Pinpoint the cell where the given text exists, returning its (X, Y) midpoint coordinate. 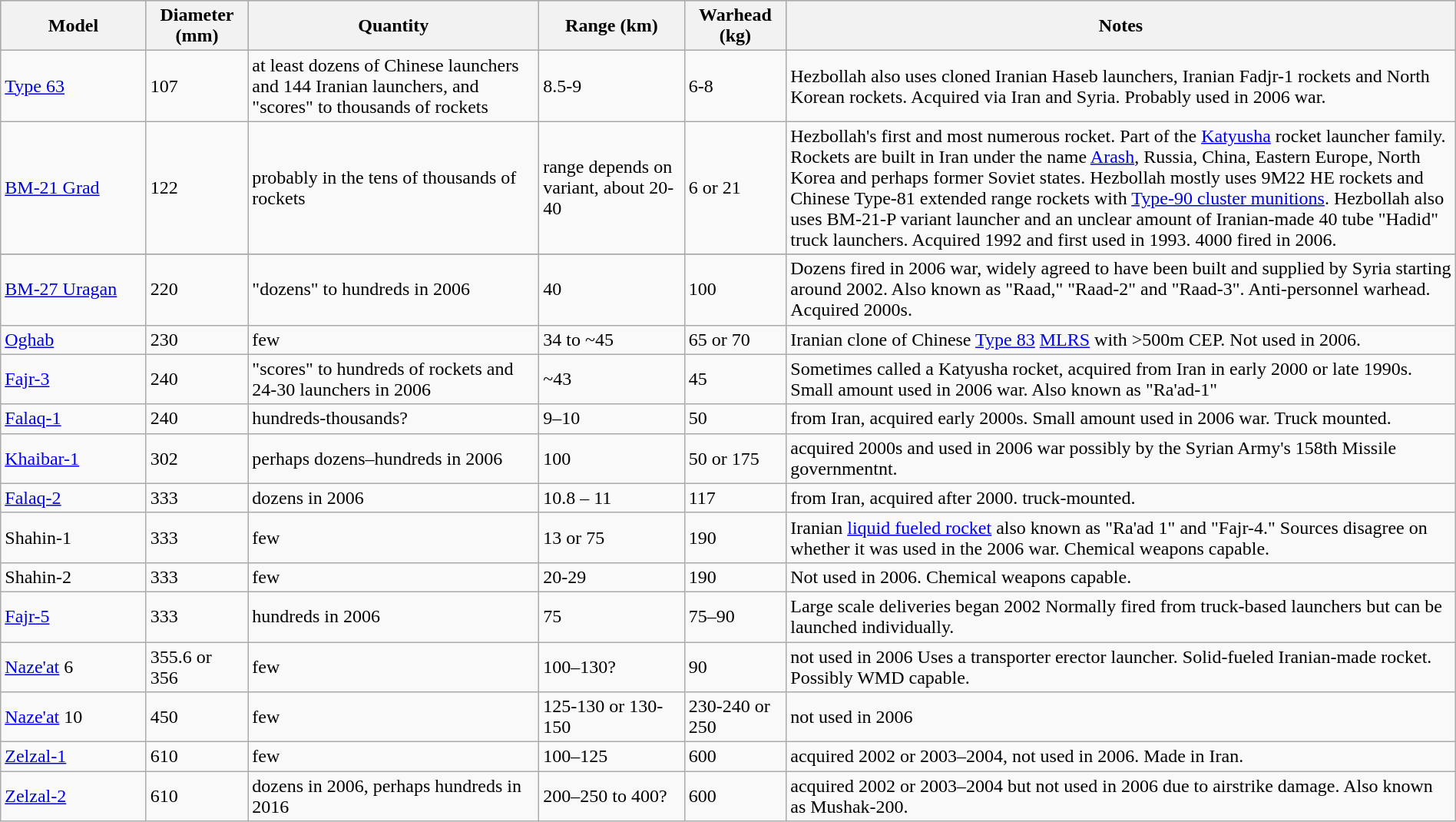
230 (197, 340)
Fajr-5 (74, 616)
8.5-9 (611, 86)
BM-27 Uragan (74, 290)
"scores" to hundreds of rockets and 24-30 launchers in 2006 (393, 380)
probably in the tens of thousands of rockets (393, 187)
Warhead (kg) (736, 26)
Not used in 2006. Chemical weapons capable. (1121, 577)
Shahin-1 (74, 538)
dozens in 2006, perhaps hundreds in 2016 (393, 796)
Zelzal-2 (74, 796)
45 (736, 380)
BM-21 Grad (74, 187)
220 (197, 290)
Falaq-1 (74, 419)
dozens in 2006 (393, 498)
100–130? (611, 667)
Quantity (393, 26)
100–125 (611, 757)
Iranian clone of Chinese Type 83 MLRS with >500m CEP. Not used in 2006. (1121, 340)
from Iran, acquired early 2000s. Small amount used in 2006 war. Truck mounted. (1121, 419)
range depends on variant, about 20-40 (611, 187)
hundreds in 2006 (393, 616)
acquired 2000s and used in 2006 war possibly by the Syrian Army's 158th Missile governmentnt. (1121, 458)
125-130 or 130-150 (611, 718)
from Iran, acquired after 2000. truck-mounted. (1121, 498)
not used in 2006 Uses a transporter erector launcher. Solid-fueled Iranian-made rocket. Possibly WMD capable. (1121, 667)
not used in 2006 (1121, 718)
at least dozens of Chinese launchers and 144 Iranian launchers, and "scores" to thousands of rockets (393, 86)
Notes (1121, 26)
230-240 or 250 (736, 718)
50 (736, 419)
hundreds-thousands? (393, 419)
117 (736, 498)
75 (611, 616)
Model (74, 26)
355.6 or 356 (197, 667)
Naze'at 10 (74, 718)
Naze'at 6 (74, 667)
122 (197, 187)
40 (611, 290)
Zelzal-1 (74, 757)
Large scale deliveries began 2002 Normally fired from truck-based launchers but can be launched individually. (1121, 616)
20-29 (611, 577)
6 or 21 (736, 187)
Iranian liquid fueled rocket also known as "Ra'ad 1" and "Fajr-4." Sources disagree on whether it was used in the 2006 war. Chemical weapons capable. (1121, 538)
50 or 175 (736, 458)
450 (197, 718)
Falaq-2 (74, 498)
Diameter (mm) (197, 26)
10.8 – 11 (611, 498)
Khaibar-1 (74, 458)
Sometimes called a Katyusha rocket, acquired from Iran in early 2000 or late 1990s. Small amount used in 2006 war. Also known as "Ra'ad-1" (1121, 380)
"dozens" to hundreds in 2006 (393, 290)
~43 (611, 380)
90 (736, 667)
Oghab (74, 340)
13 or 75 (611, 538)
Shahin-2 (74, 577)
Range (km) (611, 26)
perhaps dozens–hundreds in 2006 (393, 458)
75–90 (736, 616)
34 to ~45 (611, 340)
6-8 (736, 86)
Fajr-3 (74, 380)
acquired 2002 or 2003–2004 but not used in 2006 due to airstrike damage. Also known as Mushak-200. (1121, 796)
9–10 (611, 419)
acquired 2002 or 2003–2004, not used in 2006. Made in Iran. (1121, 757)
107 (197, 86)
65 or 70 (736, 340)
200–250 to 400? (611, 796)
302 (197, 458)
Type 63 (74, 86)
